For the text-containing cell, return its midpoint in [x, y] coordinate format. 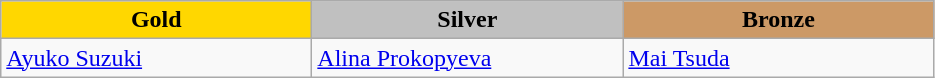
Alina Prokopyeva [468, 58]
Mai Tsuda [778, 58]
Gold [156, 20]
Ayuko Suzuki [156, 58]
Bronze [778, 20]
Silver [468, 20]
